Return [x, y] of the center of cell containing provided text 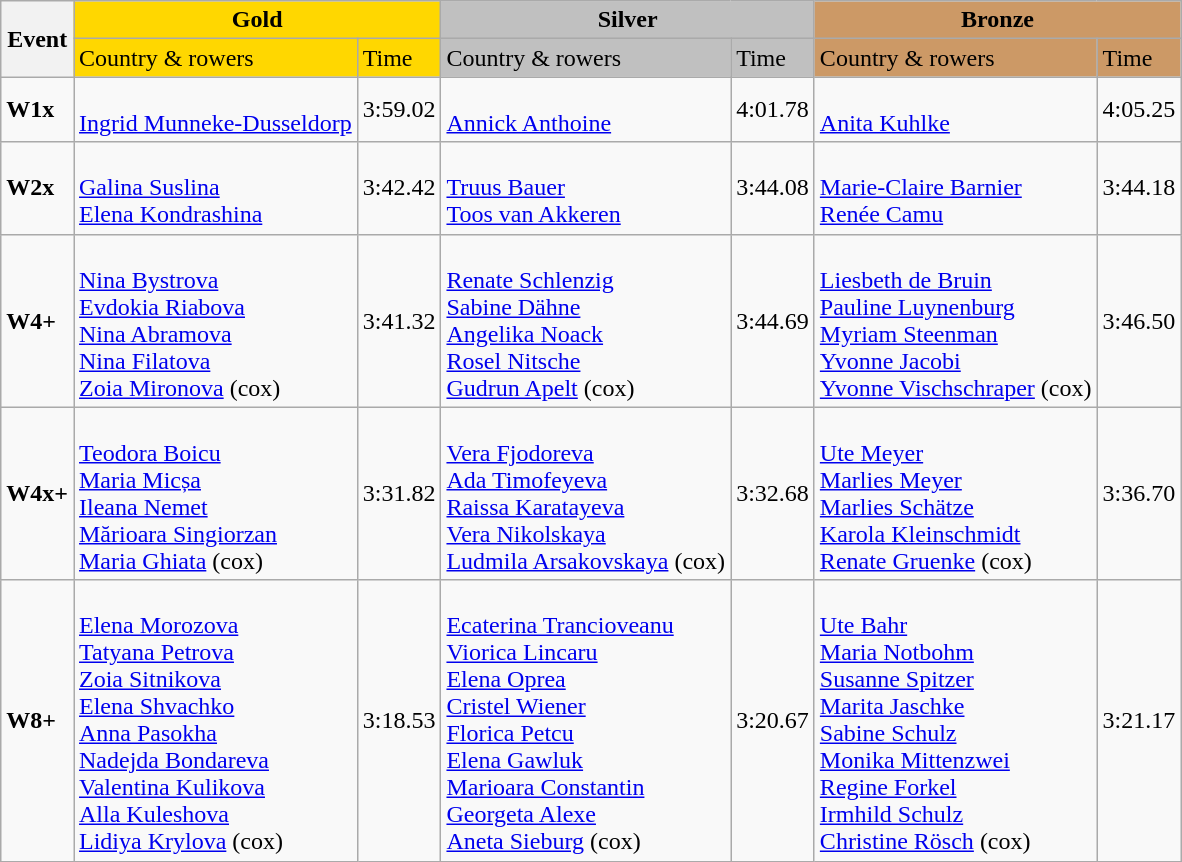
Galina Suslina Elena Kondrashina [216, 188]
Teodora Boicu Maria Micșa Ileana Nemet Mărioara Singiorzan Maria Ghiata (cox) [216, 494]
Liesbeth de Bruin Pauline Luynenburg Myriam Steenman Yvonne Jacobi Yvonne Vischschraper (cox) [956, 320]
3:41.32 [399, 320]
Ute Meyer Marlies Meyer Marlies Schätze Karola Kleinschmidt Renate Gruenke (cox) [956, 494]
W8+ [38, 720]
Bronze [997, 20]
4:05.25 [1139, 110]
W2x [38, 188]
Ecaterina Trancioveanu Viorica Lincaru Elena Oprea Cristel Wiener Florica Petcu Elena Gawluk Marioara Constantin Georgeta Alexe Aneta Sieburg (cox) [586, 720]
3:44.18 [1139, 188]
3:32.68 [773, 494]
3:31.82 [399, 494]
3:44.69 [773, 320]
Event [38, 39]
Annick Anthoine [586, 110]
3:46.50 [1139, 320]
Gold [258, 20]
3:42.42 [399, 188]
W4x+ [38, 494]
W1x [38, 110]
Elena Morozova Tatyana Petrova Zoia Sitnikova Elena Shvachko Anna Pasokha Nadejda Bondareva Valentina Kulikova Alla Kuleshova Lidiya Krylova (cox) [216, 720]
Nina Bystrova Evdokia Riabova Nina Abramova Nina Filatova Zoia Mironova (cox) [216, 320]
Truus Bauer Toos van Akkeren [586, 188]
3:36.70 [1139, 494]
3:44.08 [773, 188]
3:18.53 [399, 720]
4:01.78 [773, 110]
3:20.67 [773, 720]
Marie-Claire Barnier Renée Camu [956, 188]
Silver [628, 20]
Ingrid Munneke-Dusseldorp [216, 110]
3:21.17 [1139, 720]
Renate Schlenzig Sabine Dähne Angelika Noack Rosel Nitsche Gudrun Apelt (cox) [586, 320]
W4+ [38, 320]
Anita Kuhlke [956, 110]
3:59.02 [399, 110]
Vera Fjodoreva Ada Timofeyeva Raissa Karatayeva Vera Nikolskaya Ludmila Arsakovskaya (cox) [586, 494]
Ute Bahr Maria Notbohm Susanne Spitzer Marita Jaschke Sabine Schulz Monika Mittenzwei Regine Forkel Irmhild Schulz Christine Rösch (cox) [956, 720]
